Output the (x, y) coordinate of the center of the cell containing the given text.  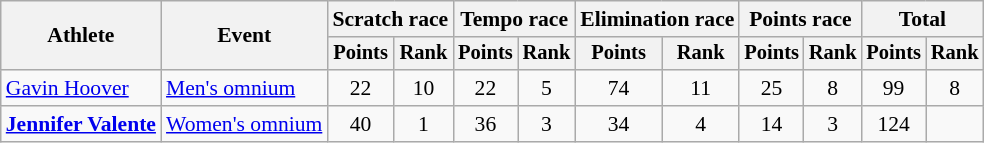
Men's omnium (244, 88)
14 (771, 124)
Elimination race (657, 19)
99 (893, 88)
Tempo race (514, 19)
Athlete (81, 36)
40 (360, 124)
Gavin Hoover (81, 88)
36 (485, 124)
Event (244, 36)
25 (771, 88)
10 (424, 88)
4 (701, 124)
1 (424, 124)
11 (701, 88)
74 (618, 88)
Scratch race (390, 19)
Women's omnium (244, 124)
Points race (800, 19)
5 (547, 88)
Total (922, 19)
34 (618, 124)
124 (893, 124)
Jennifer Valente (81, 124)
